Extract the [X, Y] coordinate from the center of the cell holding the provided text.  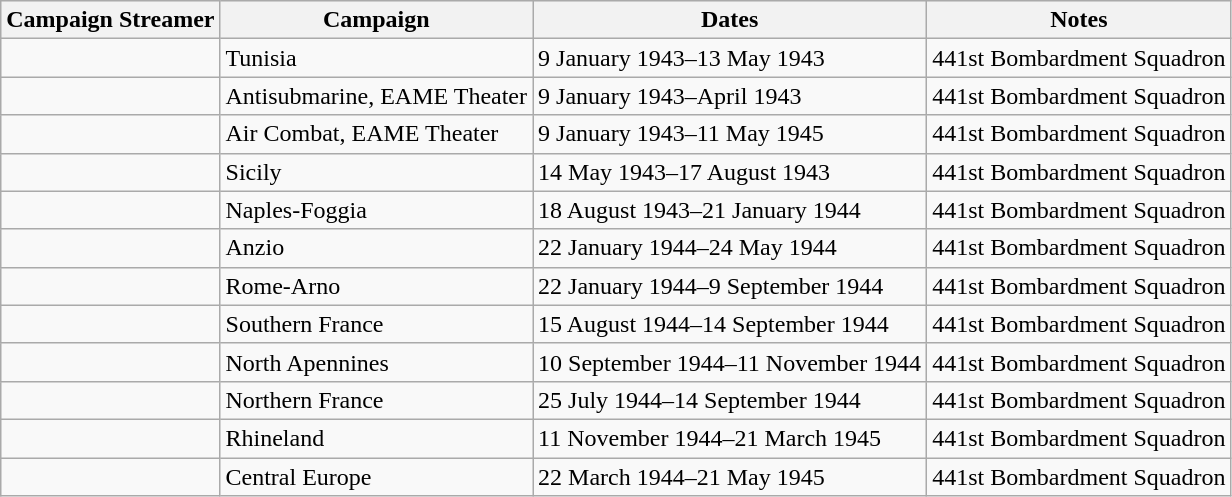
Tunisia [376, 58]
Dates [730, 20]
Northern France [376, 400]
North Apennines [376, 362]
22 January 1944–24 May 1944 [730, 248]
11 November 1944–21 March 1945 [730, 438]
Naples-Foggia [376, 210]
25 July 1944–14 September 1944 [730, 400]
Rhineland [376, 438]
Sicily [376, 172]
Notes [1079, 20]
Anzio [376, 248]
9 January 1943–11 May 1945 [730, 134]
Campaign [376, 20]
Campaign Streamer [110, 20]
9 January 1943–13 May 1943 [730, 58]
14 May 1943–17 August 1943 [730, 172]
22 January 1944–9 September 1944 [730, 286]
22 March 1944–21 May 1945 [730, 477]
Central Europe [376, 477]
10 September 1944–11 November 1944 [730, 362]
Air Combat, EAME Theater [376, 134]
15 August 1944–14 September 1944 [730, 324]
Southern France [376, 324]
Rome-Arno [376, 286]
18 August 1943–21 January 1944 [730, 210]
Antisubmarine, EAME Theater [376, 96]
9 January 1943–April 1943 [730, 96]
